Pinpoint the cell where the given text exists, returning its [X, Y] midpoint coordinate. 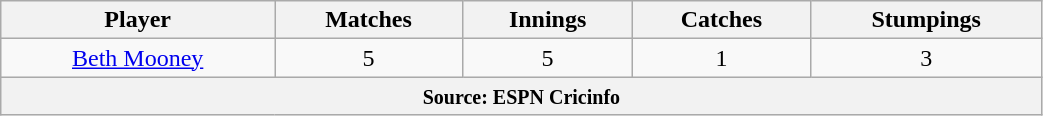
Player [138, 20]
1 [722, 58]
Stumpings [926, 20]
3 [926, 58]
Source: ESPN Cricinfo [522, 96]
Innings [548, 20]
Catches [722, 20]
Matches [369, 20]
Beth Mooney [138, 58]
